Search for the cell housing the specified text and yield its (x, y) center coordinate. 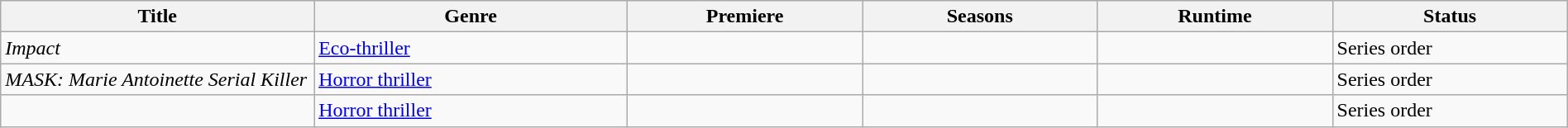
Runtime (1215, 17)
Eco-thriller (471, 48)
Status (1450, 17)
Premiere (745, 17)
Title (157, 17)
Impact (157, 48)
MASK: Marie Antoinette Serial Killer (157, 79)
Genre (471, 17)
Seasons (980, 17)
